For the text-containing cell, return its midpoint in (x, y) coordinate format. 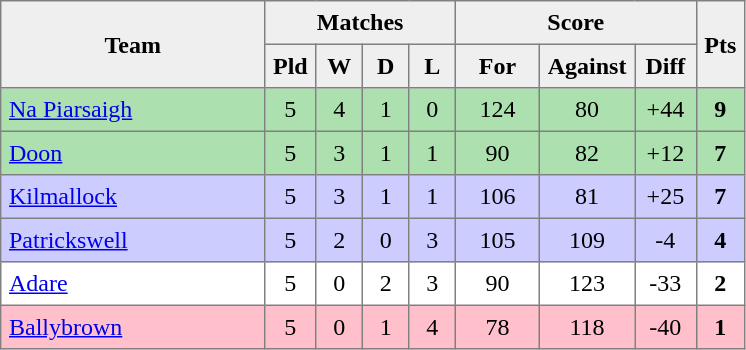
Pld (290, 66)
Matches (360, 23)
Team (133, 44)
105 (497, 240)
9 (720, 110)
Adare (133, 284)
124 (497, 110)
81 (586, 197)
Score (576, 23)
123 (586, 284)
118 (586, 327)
-33 (666, 284)
106 (497, 197)
Ballybrown (133, 327)
Na Piarsaigh (133, 110)
Pts (720, 44)
L (432, 66)
82 (586, 153)
D (385, 66)
80 (586, 110)
Patrickswell (133, 240)
Doon (133, 153)
+44 (666, 110)
+25 (666, 197)
Against (586, 66)
Diff (666, 66)
109 (586, 240)
W (339, 66)
-40 (666, 327)
-4 (666, 240)
For (497, 66)
78 (497, 327)
Kilmallock (133, 197)
+12 (666, 153)
